Capture the cell that displays the provided text and extract its (X, Y) central coordinate. 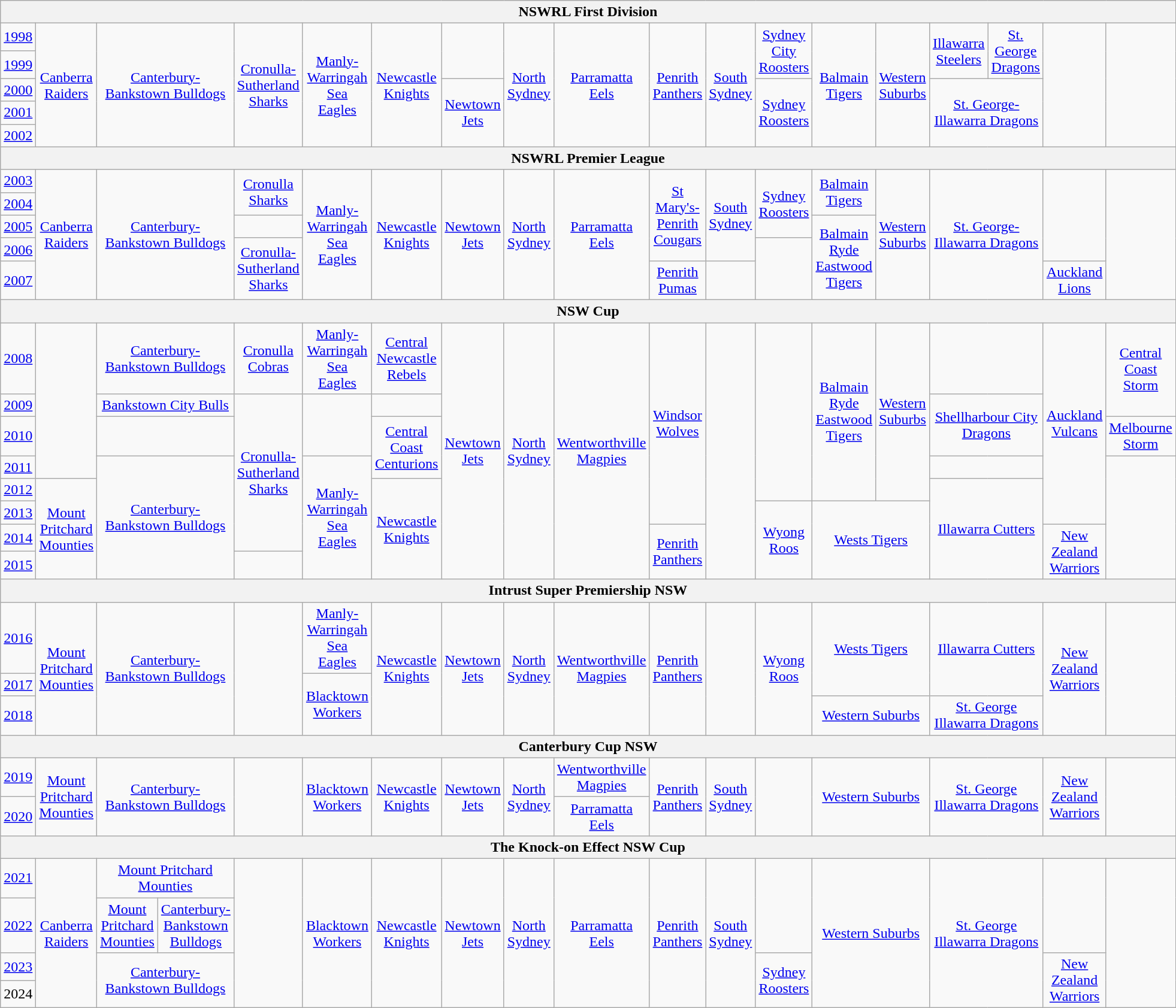
2003 (18, 181)
Intrust Super Premiership NSW (588, 591)
2011 (18, 467)
Illawarra Steelers (959, 51)
2015 (18, 565)
The Knock-on Effect NSW Cup (588, 847)
2023 (18, 967)
2004 (18, 204)
2012 (18, 490)
Cronulla Cobras (268, 358)
Auckland Lions (1074, 280)
2006 (18, 249)
2005 (18, 226)
2009 (18, 405)
2008 (18, 358)
Penrith Pumas (678, 280)
NSWRL First Division (588, 12)
Central Newcastle Rebels (406, 358)
Auckland Vulcans (1074, 423)
2022 (18, 925)
Sydney City Roosters (784, 51)
2014 (18, 538)
St Mary's-Penrith Cougars (678, 215)
2010 (18, 436)
Canterbury Cup NSW (588, 746)
2007 (18, 280)
Central Coast Centurions (406, 448)
2002 (18, 135)
NSWRL Premier League (588, 158)
Windsor Wolves (678, 423)
Melbourne Storm (1141, 436)
1998 (18, 37)
Bankstown City Bulls (165, 405)
2000 (18, 90)
Central Coast Storm (1141, 369)
2017 (18, 685)
2016 (18, 637)
2020 (18, 816)
2021 (18, 878)
Shellharbour City Dragons (986, 425)
2013 (18, 513)
2001 (18, 113)
2019 (18, 777)
2024 (18, 994)
2018 (18, 715)
St. George Dragons (1015, 51)
Cronulla Sharks (268, 192)
1999 (18, 65)
NSW Cup (588, 311)
